Pinpoint the cell where the given text exists, returning its (X, Y) midpoint coordinate. 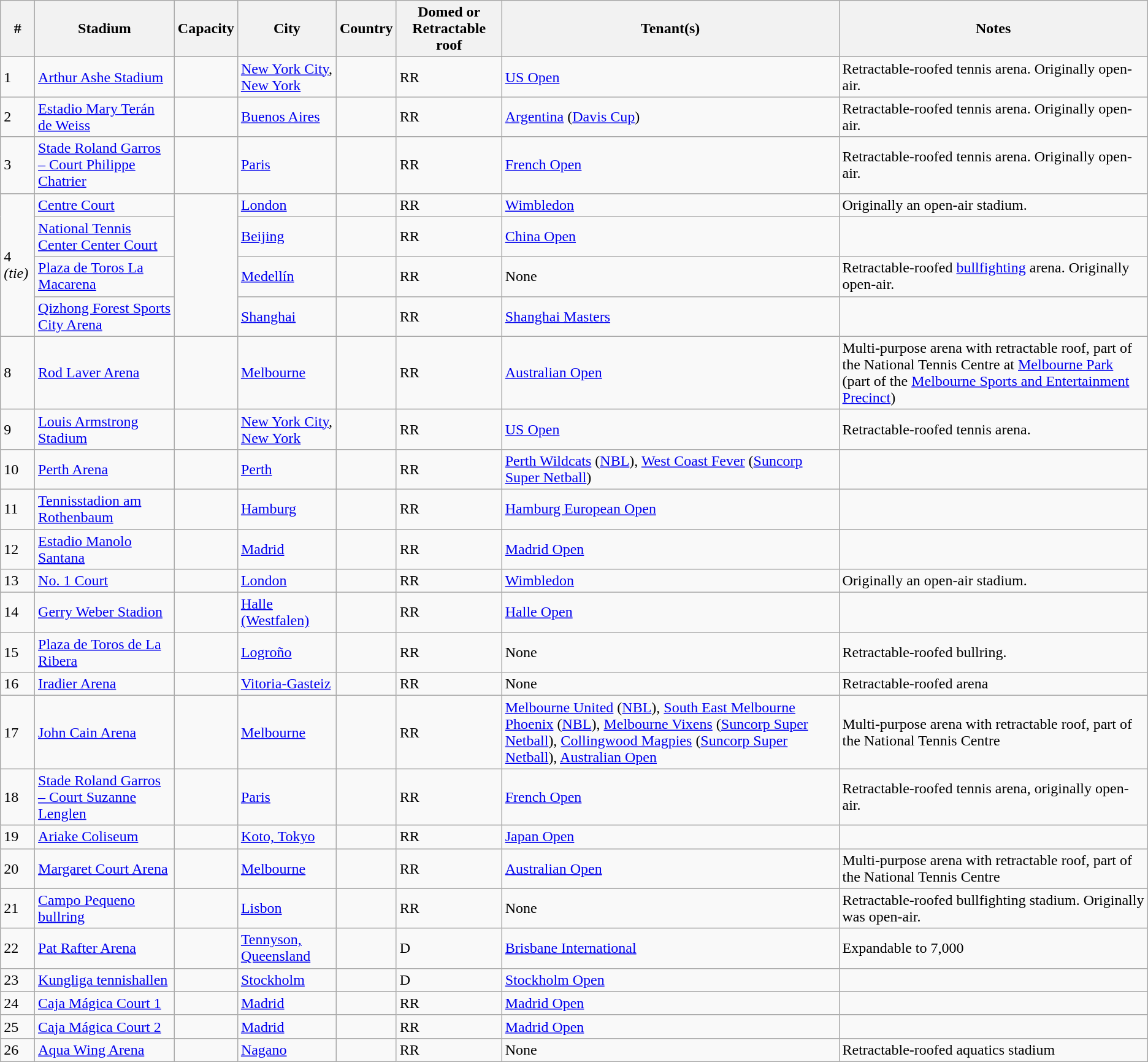
City (287, 29)
National Tennis Center Center Court (105, 237)
Estadio Manolo Santana (105, 548)
China Open (670, 237)
Notes (993, 29)
15 (18, 653)
Retractable-roofed tennis arena, originally open-air. (993, 797)
17 (18, 733)
Tennyson, Queensland (287, 948)
Argentina (Davis Cup) (670, 117)
Perth Arena (105, 469)
Country (366, 29)
Halle (Westfalen) (287, 612)
26 (18, 1050)
Stadium (105, 29)
Campo Pequeno bullring (105, 908)
8 (18, 373)
Stockholm Open (670, 980)
John Cain Arena (105, 733)
4 (tie) (18, 265)
Japan Open (670, 837)
9 (18, 429)
Perth Wildcats (NBL), West Coast Fever (Suncorp Super Netball) (670, 469)
Stade Roland Garros – Court Philippe Chatrier (105, 165)
Caja Mágica Court 1 (105, 1003)
Hamburg (287, 509)
Tenant(s) (670, 29)
Shanghai (287, 317)
10 (18, 469)
Aqua Wing Arena (105, 1050)
Caja Mágica Court 2 (105, 1026)
# (18, 29)
Stockholm (287, 980)
14 (18, 612)
Retractable-roofed tennis arena. (993, 429)
11 (18, 509)
Rod Laver Arena (105, 373)
Retractable-roofed aquatics stadium (993, 1050)
Pat Rafter Arena (105, 948)
Lisbon (287, 908)
Estadio Mary Terán de Weiss (105, 117)
Koto, Tokyo (287, 837)
Beijing (287, 237)
Medellín (287, 276)
Louis Armstrong Stadium (105, 429)
Tennisstadion am Rothenbaum (105, 509)
Gerry Weber Stadion (105, 612)
25 (18, 1026)
Margaret Court Arena (105, 869)
Retractable-roofed bullfighting arena. Originally open-air. (993, 276)
Buenos Aires (287, 117)
18 (18, 797)
Plaza de Toros de La Ribera (105, 653)
Plaza de Toros La Macarena (105, 276)
Expandable to 7,000 (993, 948)
Stade Roland Garros – Court Suzanne Lenglen (105, 797)
Qizhong Forest Sports City Arena (105, 317)
Iradier Arena (105, 684)
21 (18, 908)
24 (18, 1003)
13 (18, 581)
20 (18, 869)
Centre Court (105, 205)
12 (18, 548)
Capacity (206, 29)
Retractable-roofed bullring. (993, 653)
Halle Open (670, 612)
Retractable-roofed bullfighting stadium. Originally was open-air. (993, 908)
Vitoria-Gasteiz (287, 684)
Perth (287, 469)
Nagano (287, 1050)
Ariake Coliseum (105, 837)
3 (18, 165)
1 (18, 77)
23 (18, 980)
No. 1 Court (105, 581)
Logroño (287, 653)
Arthur Ashe Stadium (105, 77)
22 (18, 948)
Domed or Retractable roof (449, 29)
Retractable-roofed arena (993, 684)
Kungliga tennishallen (105, 980)
Hamburg European Open (670, 509)
2 (18, 117)
19 (18, 837)
16 (18, 684)
Shanghai Masters (670, 317)
Brisbane International (670, 948)
